Locate the cell with the specified text and output its (x, y) center coordinate. 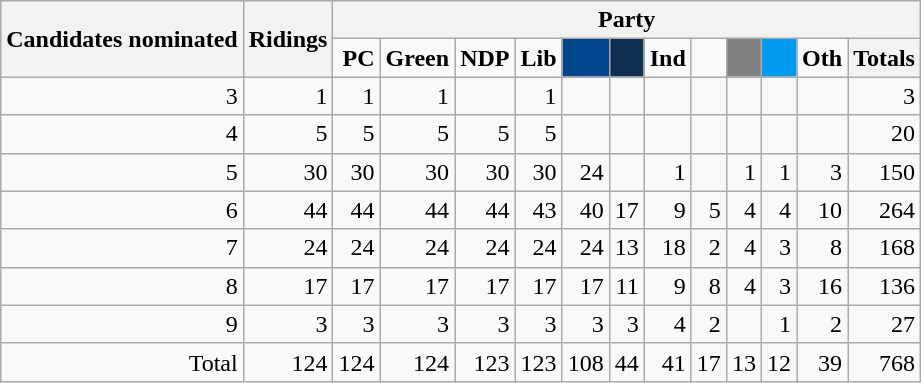
Total (122, 362)
11 (626, 286)
NDP (485, 58)
39 (822, 362)
43 (538, 210)
Party (627, 20)
Lib (538, 58)
7 (122, 248)
6 (122, 210)
Oth (822, 58)
PC (356, 58)
Ind (668, 58)
168 (884, 248)
27 (884, 324)
10 (822, 210)
41 (668, 362)
16 (822, 286)
768 (884, 362)
264 (884, 210)
Totals (884, 58)
20 (884, 134)
18 (668, 248)
12 (778, 362)
108 (586, 362)
Ridings (288, 39)
Green (418, 58)
Candidates nominated (122, 39)
136 (884, 286)
150 (884, 172)
40 (586, 210)
